From the cell containing the given text, extract its center point as (X, Y) coordinate. 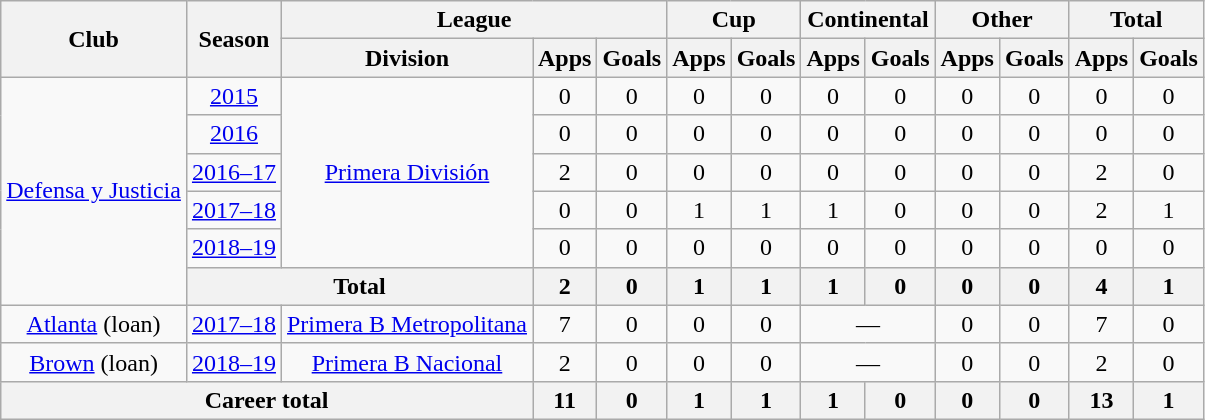
Continental (868, 20)
Club (94, 39)
Season (234, 39)
Primera División (406, 172)
Other (1002, 20)
2016–17 (234, 172)
Atlanta (loan) (94, 324)
Primera B Nacional (406, 362)
Division (406, 58)
Brown (loan) (94, 362)
4 (1101, 286)
2015 (234, 96)
Career total (267, 400)
Cup (734, 20)
League (474, 20)
13 (1101, 400)
2016 (234, 134)
Primera B Metropolitana (406, 324)
11 (564, 400)
Defensa y Justicia (94, 191)
